Return the [X, Y] coordinate for the center point of the cell that contains the specified text.  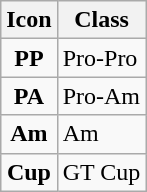
Cup [29, 172]
Icon [29, 20]
GT Cup [102, 172]
Pro-Am [102, 96]
PA [29, 96]
Pro-Pro [102, 58]
Class [102, 20]
PP [29, 58]
